Pinpoint the cell where the given text exists, returning its [X, Y] midpoint coordinate. 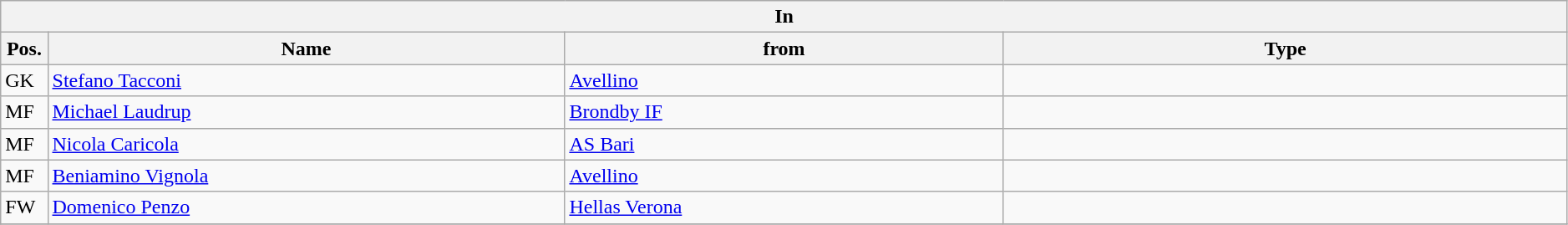
from [784, 49]
Beniamino Vignola [306, 176]
Domenico Penzo [306, 207]
GK [24, 80]
AS Bari [784, 144]
Type [1285, 49]
Brondby IF [784, 112]
Nicola Caricola [306, 144]
In [784, 17]
Pos. [24, 49]
Hellas Verona [784, 207]
Michael Laudrup [306, 112]
Stefano Tacconi [306, 80]
FW [24, 207]
Name [306, 49]
